Determine the (x, y) coordinate at the center of the cell enclosing the given text.  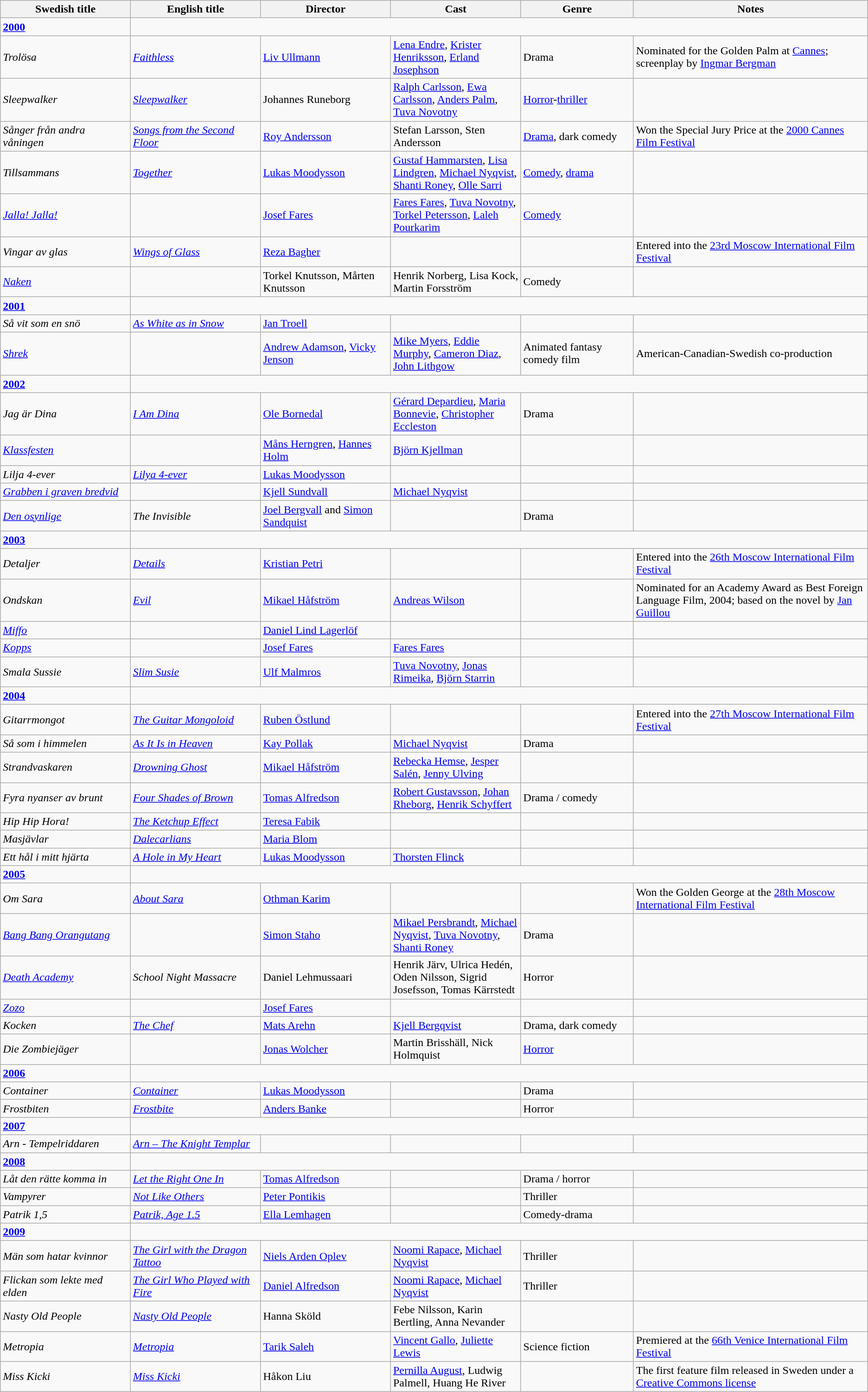
Grabben i graven bredvid (66, 492)
Fares Fares, Tuva Novotny, Torkel Petersson, Laleh Pourkarim (455, 215)
Die Zombiejäger (66, 1049)
The Invisible (196, 516)
Vingar av glas (66, 251)
Fyra nyanser av brunt (66, 798)
Hip Hip Hora! (66, 822)
Details (196, 564)
Klassfesten (66, 451)
Kocken (66, 1025)
Faithless (196, 57)
Entered into the 23rd Moscow International Film Festival (750, 251)
Roy Andersson (325, 136)
Science fiction (577, 1347)
Premiered at the 66th Venice International Film Festival (750, 1347)
Robert Gustavsson, Johan Rheborg, Henrik Schyffert (455, 798)
Nominated for an Academy Award as Best Foreign Language Film, 2004; based on the novel by Jan Guillou (750, 600)
Strandvaskaren (66, 767)
Ralph Carlsson, Ewa Carlsson, Anders Palm, Tuva Novotny (455, 100)
About Sara (196, 899)
Gérard Depardieu, Maria Bonnevie, Christopher Eccleston (455, 414)
As White as in Snow (196, 323)
Så vit som en snö (66, 323)
Sånger från andra våningen (66, 136)
Four Shades of Brown (196, 798)
Swedish title (66, 9)
Entered into the 26th Moscow International Film Festival (750, 564)
Zozo (66, 1008)
Songs from the Second Floor (196, 136)
Notes (750, 9)
Dalecarlians (196, 839)
Miffo (66, 630)
Rebecka Hemse, Jesper Salén, Jenny Ulving (455, 767)
Håkon Liu (325, 1376)
Torkel Knutsson, Mårten Knutsson (325, 282)
Arn - Tempelriddaren (66, 1143)
Stefan Larsson, Sten Andersson (455, 136)
Måns Herngren, Hannes Holm (325, 451)
Tillsammans (66, 172)
Won the Special Jury Price at the 2000 Cannes Film Festival (750, 136)
2001 (66, 306)
As It Is in Heaven (196, 743)
Liv Ullmann (325, 57)
Män som hatar kvinnor (66, 1256)
Hanna Sköld (325, 1316)
Thorsten Flinck (455, 857)
Peter Pontikis (325, 1197)
Andreas Wilson (455, 600)
Jalla! Jalla! (66, 215)
Daniel Lind Lagerlöf (325, 630)
Björn Kjellman (455, 451)
Gitarrmongot (66, 720)
The Guitar Mongoloid (196, 720)
Så som i himmelen (66, 743)
Drowning Ghost (196, 767)
School Night Massacre (196, 977)
Not Like Others (196, 1197)
Nominated for the Golden Palm at Cannes; screenplay by Ingmar Bergman (750, 57)
Lilya 4-ever (196, 474)
2000 (66, 27)
Trolösa (66, 57)
Kopps (66, 648)
Lena Endre, Krister Henriksson, Erland Josephson (455, 57)
Tarik Saleh (325, 1347)
Genre (577, 9)
Jan Troell (325, 323)
Maria Blom (325, 839)
Daniel Alfredson (325, 1286)
Låt den rätte komma in (66, 1179)
Daniel Lehmussaari (325, 977)
Evil (196, 600)
2005 (66, 875)
English title (196, 9)
Death Academy (66, 977)
2003 (66, 540)
Ole Bornedal (325, 414)
The Girl Who Played with Fire (196, 1286)
I Am Dina (196, 414)
Tuva Novotny, Jonas Rimeika, Björn Starrin (455, 671)
Drama / horror (577, 1179)
Won the Golden George at the 28th Moscow International Film Festival (750, 899)
Vincent Gallo, Juliette Lewis (455, 1347)
The first feature film released in Sweden under a Creative Commons license (750, 1376)
2007 (66, 1126)
Jonas Wolcher (325, 1049)
Ulf Malmros (325, 671)
Flickan som lekte med elden (66, 1286)
Comedy, drama (577, 172)
Ella Lemhagen (325, 1214)
Anders Banke (325, 1108)
The Girl with the Dragon Tattoo (196, 1256)
American-Canadian-Swedish co-production (750, 353)
Ondskan (66, 600)
Director (325, 9)
Reza Bagher (325, 251)
2006 (66, 1073)
Gustaf Hammarsten, Lisa Lindgren, Michael Nyqvist, Shanti Roney, Olle Sarri (455, 172)
Together (196, 172)
Entered into the 27th Moscow International Film Festival (750, 720)
Pernilla August, Ludwig Palmell, Huang He River (455, 1376)
The Chef (196, 1025)
A Hole in My Heart (196, 857)
Naken (66, 282)
Slim Susie (196, 671)
Henrik Norberg, Lisa Kock, Martin Forsström (455, 282)
Let the Right One In (196, 1179)
Mike Myers, Eddie Murphy, Cameron Diaz, John Lithgow (455, 353)
Arn – The Knight Templar (196, 1143)
2008 (66, 1162)
Horror-thriller (577, 100)
Smala Sussie (66, 671)
Masjävlar (66, 839)
Henrik Järv, Ulrica Hedén, Oden Nilsson, Sigrid Josefsson, Tomas Kärrstedt (455, 977)
The Ketchup Effect (196, 822)
Lilja 4-ever (66, 474)
Patrik 1,5 (66, 1214)
Vampyrer (66, 1197)
Animated fantasy comedy film (577, 353)
Drama / comedy (577, 798)
Niels Arden Oplev (325, 1256)
Frostbite (196, 1108)
Fares Fares (455, 648)
Wings of Glass (196, 251)
Ruben Östlund (325, 720)
Johannes Runeborg (325, 100)
2004 (66, 696)
Detaljer (66, 564)
Kristian Petri (325, 564)
Frostbiten (66, 1108)
Ett hål i mitt hjärta (66, 857)
Comedy-drama (577, 1214)
Den osynlige (66, 516)
Teresa Fabik (325, 822)
Mats Arehn (325, 1025)
Febe Nilsson, Karin Bertling, Anna Nevander (455, 1316)
Mikael Persbrandt, Michael Nyqvist, Tuva Novotny, Shanti Roney (455, 935)
Shrek (66, 353)
Simon Staho (325, 935)
2009 (66, 1232)
Bang Bang Orangutang (66, 935)
Jag är Dina (66, 414)
2002 (66, 383)
Cast (455, 9)
Othman Karim (325, 899)
Kay Pollak (325, 743)
Patrik, Age 1.5 (196, 1214)
Martin Brisshäll, Nick Holmquist (455, 1049)
Joel Bergvall and Simon Sandquist (325, 516)
Andrew Adamson, Vicky Jenson (325, 353)
Om Sara (66, 899)
Kjell Sundvall (325, 492)
Kjell Bergqvist (455, 1025)
